Scan for the cell matching the given text and deliver its (X, Y) coordinate at center. 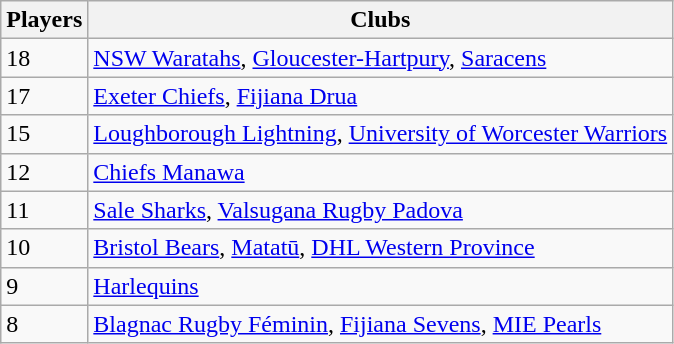
Bristol Bears, Matatū, DHL Western Province (380, 248)
9 (44, 286)
11 (44, 210)
12 (44, 172)
15 (44, 134)
Clubs (380, 20)
Blagnac Rugby Féminin, Fijiana Sevens, MIE Pearls (380, 324)
17 (44, 96)
8 (44, 324)
Loughborough Lightning, University of Worcester Warriors (380, 134)
Chiefs Manawa (380, 172)
NSW Waratahs, Gloucester-Hartpury, Saracens (380, 58)
10 (44, 248)
Harlequins (380, 286)
Players (44, 20)
18 (44, 58)
Exeter Chiefs, Fijiana Drua (380, 96)
Sale Sharks, Valsugana Rugby Padova (380, 210)
